For the text-containing cell, return its midpoint in [x, y] coordinate format. 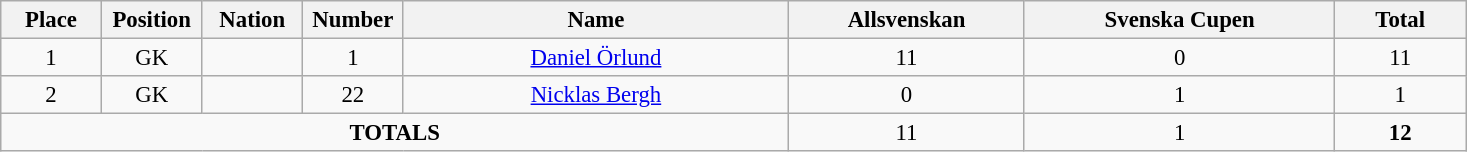
12 [1400, 133]
Nicklas Bergh [596, 95]
Place [52, 20]
Nation [252, 20]
Allsvenskan [907, 20]
Position [152, 20]
Number [354, 20]
2 [52, 95]
Total [1400, 20]
Daniel Örlund [596, 58]
Name [596, 20]
TOTALS [395, 133]
22 [354, 95]
Svenska Cupen [1180, 20]
